Determine the [X, Y] coordinate at the center of the cell enclosing the given text.  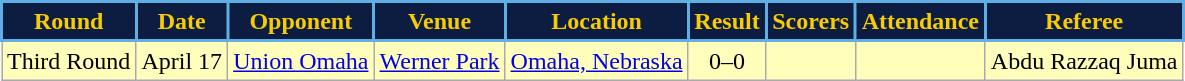
Werner Park [440, 60]
Third Round [69, 60]
0–0 [727, 60]
Abdu Razzaq Juma [1084, 60]
Scorers [810, 22]
Date [182, 22]
Result [727, 22]
Union Omaha [301, 60]
Omaha, Nebraska [596, 60]
April 17 [182, 60]
Location [596, 22]
Attendance [920, 22]
Opponent [301, 22]
Venue [440, 22]
Referee [1084, 22]
Round [69, 22]
